Identify which cell holds the provided text, then report its (x, y) central coordinate. 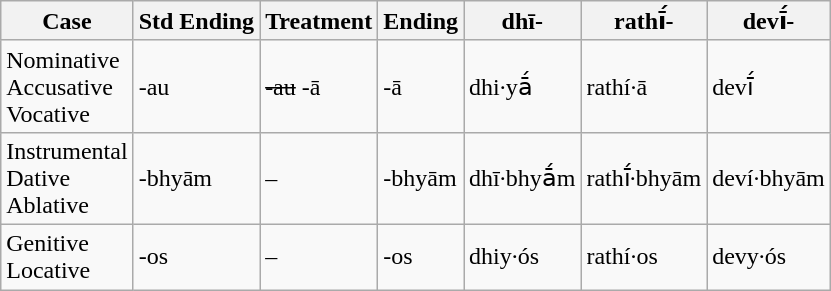
deví·bhyām (769, 178)
-au -ā (319, 86)
rathī́·bhyām (644, 178)
Genitive Locative (67, 256)
dhi·yā́ (522, 86)
devy·ós (769, 256)
devī́- (769, 21)
Ending (421, 21)
Instrumental Dative Ablative (67, 178)
Case (67, 21)
rathī́- (644, 21)
Nominative Accusative Vocative (67, 86)
Std Ending (196, 21)
Treatment (319, 21)
-ā (421, 86)
dhī- (522, 21)
devī́ (769, 86)
dhī·bhyā́m (522, 178)
dhiy·ós (522, 256)
rathí·os (644, 256)
-au (196, 86)
rathí·ā (644, 86)
